Capture the cell that displays the provided text and extract its [X, Y] central coordinate. 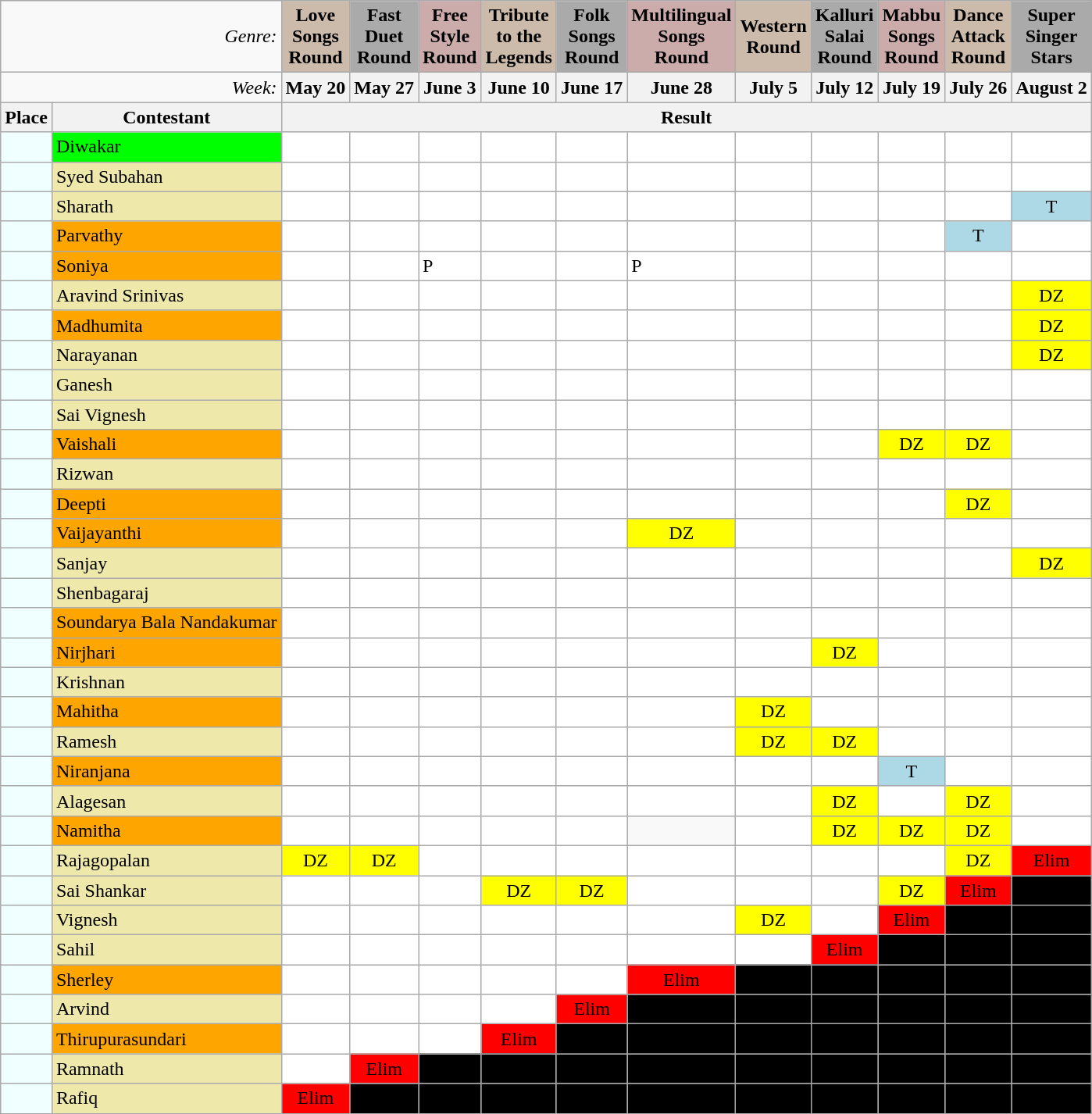
Syed Subahan [166, 177]
Love Songs Round [316, 37]
Sai Vignesh [166, 415]
Diwakar [166, 147]
Ramesh [166, 741]
Dance Attack Round [978, 37]
Thirupurasundari [166, 1039]
Fast Duet Round [384, 37]
Tribute to the Legends [519, 37]
June 10 [519, 87]
Nirjhari [166, 652]
Ganesh [166, 384]
Kalluri Salai Round [844, 37]
July 5 [773, 87]
May 20 [316, 87]
Contestant [166, 117]
Shenbagaraj [166, 593]
Deepti [166, 504]
July 12 [844, 87]
July 19 [912, 87]
June 3 [450, 87]
Mabbu Songs Round [912, 37]
Alagesan [166, 801]
Result [686, 117]
Rafiq [166, 1098]
Ramnath [166, 1069]
Aravind Srinivas [166, 295]
Rizwan [166, 474]
Multilingual Songs Round [681, 37]
Vaijayanthi [166, 534]
Parvathy [166, 236]
June 28 [681, 87]
Soniya [166, 266]
Super Singer Stars [1051, 37]
Sahil [166, 950]
Genre: [141, 37]
Niranjana [166, 771]
May 27 [384, 87]
Krishnan [166, 682]
June 17 [591, 87]
Namitha [166, 830]
Sherley [166, 980]
Sharath [166, 206]
Folk Songs Round [591, 37]
Place [27, 117]
Vaishali [166, 445]
Free Style Round [450, 37]
Madhumita [166, 325]
Vignesh [166, 920]
Rajagopalan [166, 860]
Week: [141, 87]
Arvind [166, 1009]
July 26 [978, 87]
August 2 [1051, 87]
Western Round [773, 37]
Soundarya Bala Nandakumar [166, 623]
Sanjay [166, 563]
Narayanan [166, 355]
Sai Shankar [166, 890]
Mahitha [166, 712]
